Search for the cell housing the specified text and yield its [X, Y] center coordinate. 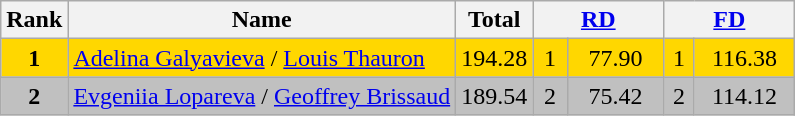
Rank [34, 20]
Total [494, 20]
RD [598, 20]
Adelina Galyavieva / Louis Thauron [262, 58]
75.42 [616, 96]
77.90 [616, 58]
Evgeniia Lopareva / Geoffrey Brissaud [262, 96]
FD [730, 20]
114.12 [744, 96]
189.54 [494, 96]
194.28 [494, 58]
116.38 [744, 58]
Name [262, 20]
